Determine the [X, Y] coordinate at the center of the cell enclosing the given text.  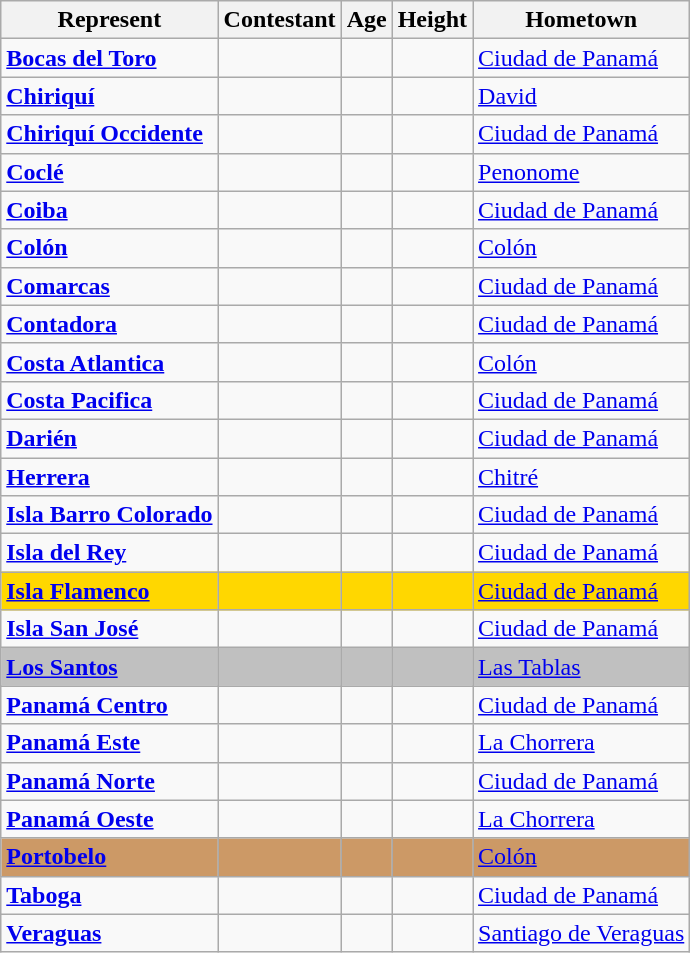
Comarcas [110, 286]
Hometown [582, 20]
Las Tablas [582, 667]
Isla del Rey [110, 553]
Veraguas [110, 933]
Chiriquí Occidente [110, 134]
David [582, 96]
Isla Flamenco [110, 591]
Age [366, 20]
Penonome [582, 172]
Coiba [110, 210]
Costa Atlantica [110, 362]
Panamá Norte [110, 781]
Isla San José [110, 629]
Coclé [110, 172]
Costa Pacifica [110, 400]
Height [432, 20]
Los Santos [110, 667]
Chitré [582, 477]
Chiriquí [110, 96]
Represent [110, 20]
Panamá Oeste [110, 819]
Panamá Este [110, 743]
Portobelo [110, 857]
Herrera [110, 477]
Panamá Centro [110, 705]
Bocas del Toro [110, 58]
Contestant [280, 20]
Santiago de Veraguas [582, 933]
Contadora [110, 324]
Taboga [110, 895]
Darién [110, 438]
Isla Barro Colorado [110, 515]
